Locate the cell with the specified text and output its (x, y) center coordinate. 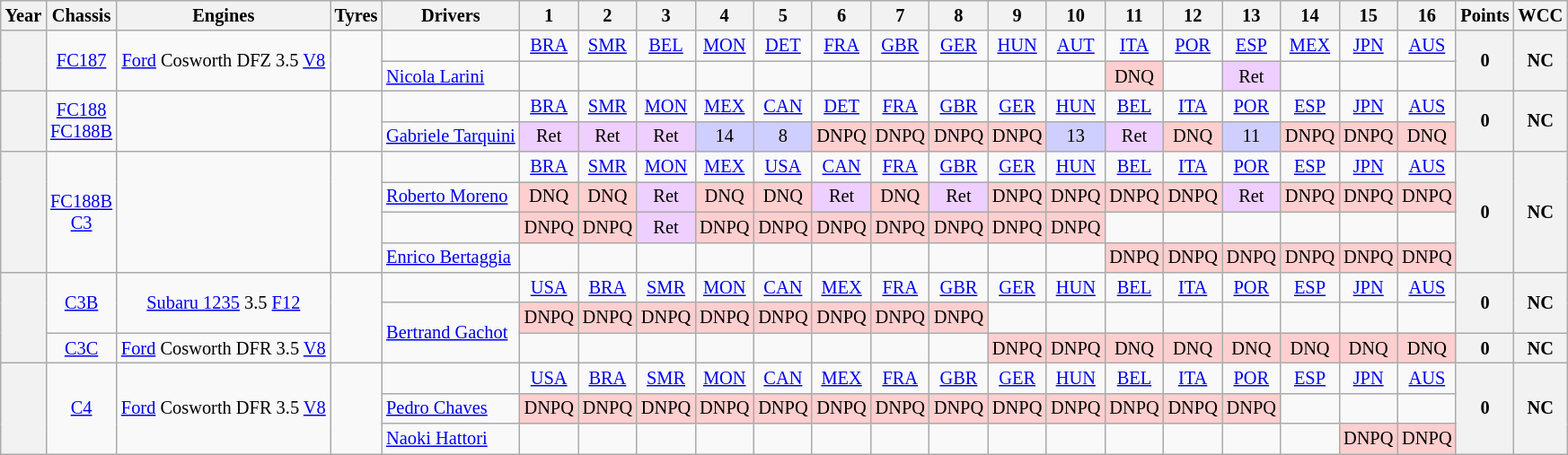
FC188BC3 (81, 212)
9 (1017, 15)
WCC (1541, 15)
1 (550, 15)
15 (1369, 15)
12 (1193, 15)
4 (724, 15)
Tyres (357, 15)
7 (900, 15)
C3B (81, 302)
Naoki Hattori (451, 439)
AUT (1076, 46)
Year (23, 15)
2 (607, 15)
FC187 (81, 61)
FC188FC188B (81, 120)
Enrico Bertaggia (451, 258)
6 (841, 15)
Bertrand Gachot (451, 332)
Engines (224, 15)
10 (1076, 15)
C4 (81, 407)
16 (1426, 15)
Nicola Larini (451, 76)
Pedro Chaves (451, 408)
Drivers (451, 15)
3 (666, 15)
Gabriele Tarquini (451, 136)
Roberto Moreno (451, 197)
Ford Cosworth DFZ 3.5 V8 (224, 61)
Points (1484, 15)
5 (783, 15)
Chassis (81, 15)
C3C (81, 348)
Subaru 1235 3.5 F12 (224, 302)
